From the cell containing the given text, extract its center point as (x, y) coordinate. 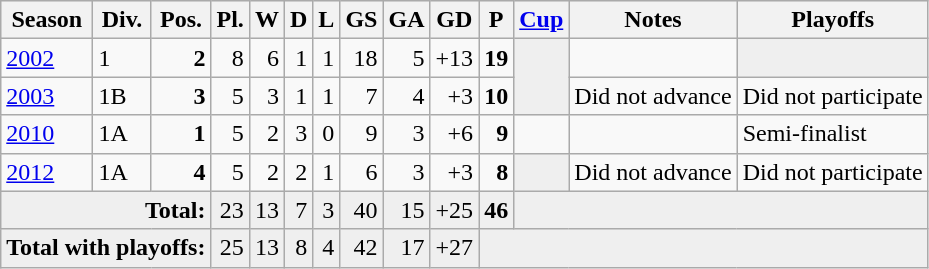
10 (496, 96)
2010 (47, 134)
1B (122, 96)
Total: (106, 210)
15 (406, 210)
+6 (454, 134)
GA (406, 20)
Season (47, 20)
GD (454, 20)
D (298, 20)
18 (362, 58)
P (496, 20)
23 (230, 210)
Semi-finalist (832, 134)
GS (362, 20)
+25 (454, 210)
19 (496, 58)
Total with playoffs: (106, 248)
25 (230, 248)
Div. (122, 20)
2012 (47, 172)
17 (406, 248)
Pos. (181, 20)
42 (362, 248)
40 (362, 210)
W (266, 20)
Pl. (230, 20)
46 (496, 210)
+27 (454, 248)
Playoffs (832, 20)
2003 (47, 96)
Notes (653, 20)
L (326, 20)
+13 (454, 58)
Cup (542, 20)
2002 (47, 58)
0 (326, 134)
